Detect which cell encompasses the target text, then output its (x, y) center coordinate. 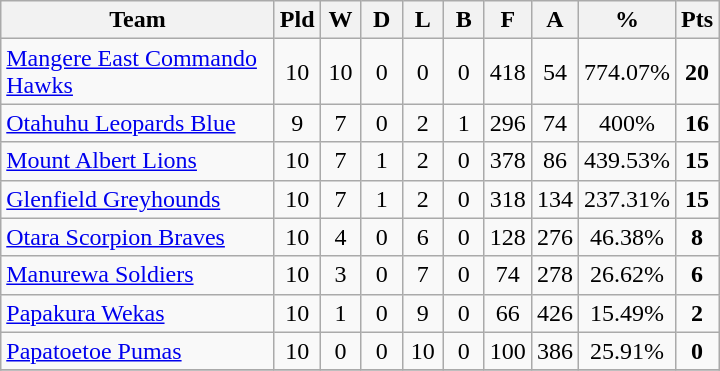
318 (508, 199)
134 (554, 199)
Otahuhu Leopards Blue (138, 123)
386 (554, 351)
Otara Scorpion Braves (138, 237)
A (554, 20)
L (422, 20)
54 (554, 72)
Pld (297, 20)
4 (340, 237)
296 (508, 123)
25.91% (626, 351)
400% (626, 123)
100 (508, 351)
% (626, 20)
8 (696, 237)
276 (554, 237)
15.49% (626, 313)
128 (508, 237)
426 (554, 313)
237.31% (626, 199)
418 (508, 72)
D (382, 20)
378 (508, 161)
16 (696, 123)
Papatoetoe Pumas (138, 351)
46.38% (626, 237)
F (508, 20)
W (340, 20)
20 (696, 72)
774.07% (626, 72)
66 (508, 313)
B (464, 20)
439.53% (626, 161)
86 (554, 161)
Manurewa Soldiers (138, 275)
Mount Albert Lions (138, 161)
Team (138, 20)
Glenfield Greyhounds (138, 199)
26.62% (626, 275)
Pts (696, 20)
3 (340, 275)
Papakura Wekas (138, 313)
278 (554, 275)
Mangere East Commando Hawks (138, 72)
